Output the [X, Y] coordinate of the center of the cell containing the given text.  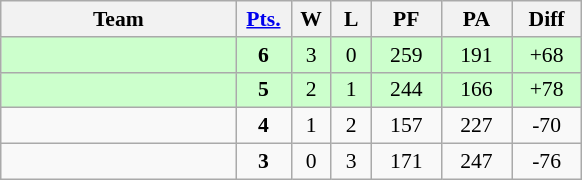
+78 [547, 90]
Team [118, 19]
247 [476, 162]
L [351, 19]
4 [264, 126]
191 [476, 55]
+68 [547, 55]
PF [406, 19]
5 [264, 90]
Diff [547, 19]
Pts. [264, 19]
-70 [547, 126]
259 [406, 55]
244 [406, 90]
-76 [547, 162]
166 [476, 90]
171 [406, 162]
227 [476, 126]
PA [476, 19]
W [311, 19]
157 [406, 126]
6 [264, 55]
